Scan for the cell matching the given text and deliver its (X, Y) coordinate at center. 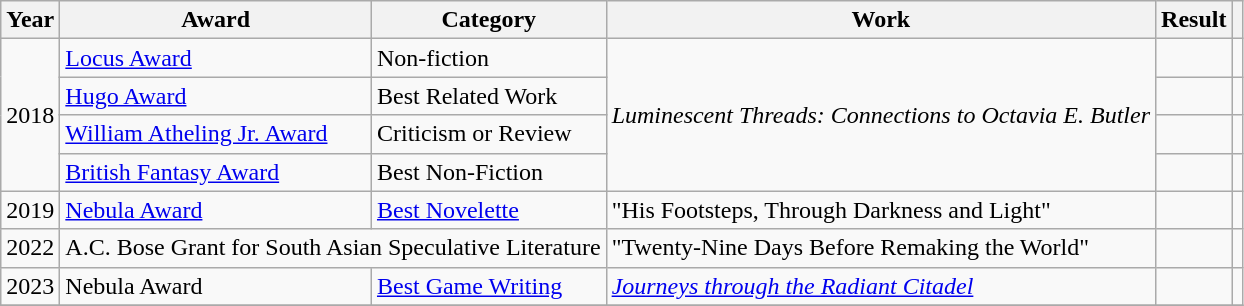
A.C. Bose Grant for South Asian Speculative Literature (333, 248)
Non-fiction (488, 58)
Work (880, 20)
Best Related Work (488, 96)
Luminescent Threads: Connections to Octavia E. Butler (880, 115)
"Twenty-Nine Days Before Remaking the World" (880, 248)
British Fantasy Award (216, 172)
2019 (30, 210)
Hugo Award (216, 96)
2022 (30, 248)
"His Footsteps, Through Darkness and Light" (880, 210)
Year (30, 20)
2023 (30, 286)
Award (216, 20)
Locus Award (216, 58)
Best Non-Fiction (488, 172)
Category (488, 20)
Criticism or Review (488, 134)
2018 (30, 115)
Result (1194, 20)
Best Novelette (488, 210)
Journeys through the Radiant Citadel (880, 286)
William Atheling Jr. Award (216, 134)
Best Game Writing (488, 286)
